Identify which cell holds the provided text, then report its [x, y] central coordinate. 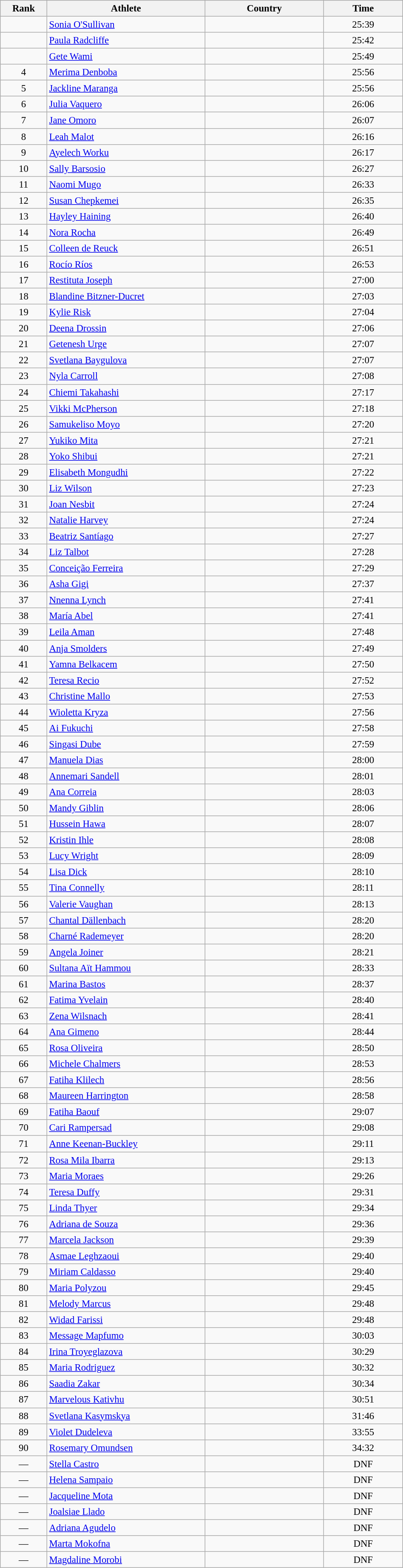
23 [24, 376]
Irina Troyeglazova [126, 1352]
34:32 [363, 1448]
Kristin Ihle [126, 840]
22 [24, 360]
Ana Gimeno [126, 1032]
Rocío Ríos [126, 264]
Kylie Risk [126, 312]
Asha Gigi [126, 584]
Teresa Recio [126, 680]
Magdaline Morobi [126, 1560]
Lisa Dick [126, 872]
20 [24, 328]
71 [24, 1144]
28:44 [363, 1032]
68 [24, 1096]
Joan Nesbit [126, 504]
Rosemary Omundsen [126, 1448]
7 [24, 120]
Michele Chalmers [126, 1064]
28:53 [363, 1064]
29:36 [363, 1224]
Rank [24, 9]
Asmae Leghzaoui [126, 1256]
84 [24, 1352]
28:56 [363, 1080]
30:03 [363, 1336]
18 [24, 296]
48 [24, 776]
Teresa Duffy [126, 1192]
11 [24, 184]
27:52 [363, 680]
María Abel [126, 616]
29 [24, 472]
5 [24, 88]
50 [24, 808]
26:40 [363, 217]
27:08 [363, 376]
64 [24, 1032]
27:17 [363, 392]
14 [24, 232]
Melody Marcus [126, 1304]
29:07 [363, 1112]
26:17 [363, 152]
43 [24, 696]
Jackline Maranga [126, 88]
28:58 [363, 1096]
82 [24, 1320]
Liz Talbot [126, 552]
76 [24, 1224]
Svetlana Kasymskya [126, 1416]
Elisabeth Mongudhi [126, 472]
27:22 [363, 472]
27:53 [363, 696]
Zena Wilsnach [126, 1016]
28:03 [363, 792]
Maureen Harrington [126, 1096]
Marvelous Kativhu [126, 1400]
27:00 [363, 280]
Sonia O'Sullivan [126, 25]
28:37 [363, 984]
27:27 [363, 536]
Julia Vaquero [126, 104]
30 [24, 488]
Widad Farissi [126, 1320]
Singasi Dube [126, 744]
74 [24, 1192]
Paula Radcliffe [126, 40]
Ayelech Worku [126, 152]
37 [24, 600]
26:06 [363, 104]
Fatiha Klilech [126, 1080]
26:16 [363, 137]
44 [24, 712]
59 [24, 952]
32 [24, 520]
Angela Joiner [126, 952]
19 [24, 312]
25 [24, 408]
40 [24, 648]
Nyla Carroll [126, 376]
65 [24, 1048]
27:50 [363, 664]
Tina Connelly [126, 888]
Adriana Agudelo [126, 1528]
29:13 [363, 1160]
Natalie Harvey [126, 520]
29:31 [363, 1192]
Helena Sampaio [126, 1480]
28:40 [363, 1000]
Yukiko Mita [126, 440]
Adriana de Souza [126, 1224]
13 [24, 217]
Susan Chepkemei [126, 200]
28:00 [363, 760]
80 [24, 1288]
87 [24, 1400]
46 [24, 744]
Marta Mokofna [126, 1544]
Vikki McPherson [126, 408]
28:13 [363, 904]
Rosa Oliveira [126, 1048]
26:33 [363, 184]
Conceição Ferreira [126, 568]
Beatriz Santíago [126, 536]
28:41 [363, 1016]
Joalsiae Llado [126, 1512]
Naomi Mugo [126, 184]
26:51 [363, 248]
Valerie Vaughan [126, 904]
Annemari Sandell [126, 776]
28:01 [363, 776]
Marina Bastos [126, 984]
78 [24, 1256]
52 [24, 840]
49 [24, 792]
27:23 [363, 488]
28:21 [363, 952]
31:46 [363, 1416]
Stella Castro [126, 1464]
90 [24, 1448]
27:59 [363, 744]
28:10 [363, 872]
77 [24, 1240]
27:37 [363, 584]
Maria Polyzou [126, 1288]
25:42 [363, 40]
Merima Denboba [126, 72]
Yoko Shibui [126, 456]
58 [24, 936]
42 [24, 680]
79 [24, 1272]
28:11 [363, 888]
Leila Aman [126, 632]
Samukeliso Moyo [126, 424]
Miriam Caldasso [126, 1272]
Country [264, 9]
Sally Barsosio [126, 168]
Ana Correia [126, 792]
75 [24, 1208]
27:29 [363, 568]
27:03 [363, 296]
27:58 [363, 728]
Anja Smolders [126, 648]
12 [24, 200]
Liz Wilson [126, 488]
15 [24, 248]
Manuela Dias [126, 760]
Anne Keenan-Buckley [126, 1144]
26:35 [363, 200]
Colleen de Reuck [126, 248]
54 [24, 872]
Hayley Haining [126, 217]
26:53 [363, 264]
29:26 [363, 1176]
Rosa Mila Ibarra [126, 1160]
Mandy Giblin [126, 808]
81 [24, 1304]
83 [24, 1336]
Chiemi Takahashi [126, 392]
29:08 [363, 1128]
Blandine Bitzner-Ducret [126, 296]
51 [24, 824]
Svetlana Baygulova [126, 360]
Yamna Belkacem [126, 664]
Hussein Hawa [126, 824]
69 [24, 1112]
Gete Wami [126, 57]
70 [24, 1128]
28:33 [363, 968]
38 [24, 616]
27:04 [363, 312]
41 [24, 664]
28 [24, 456]
Getenesh Urge [126, 344]
30:34 [363, 1384]
Sultana Aït Hammou [126, 968]
63 [24, 1016]
Nora Rocha [126, 232]
67 [24, 1080]
35 [24, 568]
10 [24, 168]
Chantal Dällenbach [126, 920]
28:50 [363, 1048]
30:51 [363, 1400]
39 [24, 632]
29:34 [363, 1208]
27:49 [363, 648]
25:49 [363, 57]
88 [24, 1416]
86 [24, 1384]
62 [24, 1000]
28:09 [363, 856]
60 [24, 968]
72 [24, 1160]
33:55 [363, 1432]
27:28 [363, 552]
21 [24, 344]
Linda Thyer [126, 1208]
Ai Fukuchi [126, 728]
Christine Mallo [126, 696]
6 [24, 104]
28:08 [363, 840]
26 [24, 424]
Time [363, 9]
27:48 [363, 632]
29:45 [363, 1288]
17 [24, 280]
4 [24, 72]
Leah Malot [126, 137]
73 [24, 1176]
Fatima Yvelain [126, 1000]
Wioletta Kryza [126, 712]
85 [24, 1368]
30:32 [363, 1368]
Message Mapfumo [126, 1336]
Cari Rampersad [126, 1128]
31 [24, 504]
Fatiha Baouf [126, 1112]
89 [24, 1432]
61 [24, 984]
29:39 [363, 1240]
27:06 [363, 328]
8 [24, 137]
47 [24, 760]
Maria Rodriguez [126, 1368]
Jane Omoro [126, 120]
Saadia Zakar [126, 1384]
26:49 [363, 232]
27:56 [363, 712]
55 [24, 888]
25:39 [363, 25]
Nnenna Lynch [126, 600]
Charné Rademeyer [126, 936]
33 [24, 536]
Marcela Jackson [126, 1240]
28:07 [363, 824]
45 [24, 728]
26:27 [363, 168]
27:20 [363, 424]
27 [24, 440]
57 [24, 920]
Lucy Wright [126, 856]
Maria Moraes [126, 1176]
26:07 [363, 120]
36 [24, 584]
Athlete [126, 9]
16 [24, 264]
Jacqueline Mota [126, 1496]
56 [24, 904]
Deena Drossin [126, 328]
66 [24, 1064]
Restituta Joseph [126, 280]
30:29 [363, 1352]
28:06 [363, 808]
9 [24, 152]
29:11 [363, 1144]
27:18 [363, 408]
24 [24, 392]
Violet Dudeleva [126, 1432]
53 [24, 856]
34 [24, 552]
